Search for the cell housing the specified text and yield its [x, y] center coordinate. 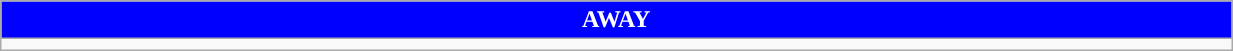
AWAY [616, 20]
